Extract the (X, Y) coordinate from the center of the cell holding the provided text.  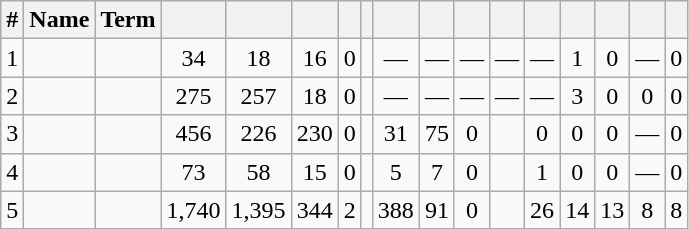
4 (12, 172)
1,740 (194, 210)
230 (314, 134)
388 (396, 210)
344 (314, 210)
15 (314, 172)
275 (194, 96)
16 (314, 58)
226 (258, 134)
# (12, 20)
75 (436, 134)
73 (194, 172)
456 (194, 134)
Term (128, 20)
7 (436, 172)
34 (194, 58)
14 (578, 210)
58 (258, 172)
Name (60, 20)
13 (612, 210)
91 (436, 210)
257 (258, 96)
31 (396, 134)
1,395 (258, 210)
26 (542, 210)
